Detect which cell encompasses the target text, then output its [x, y] center coordinate. 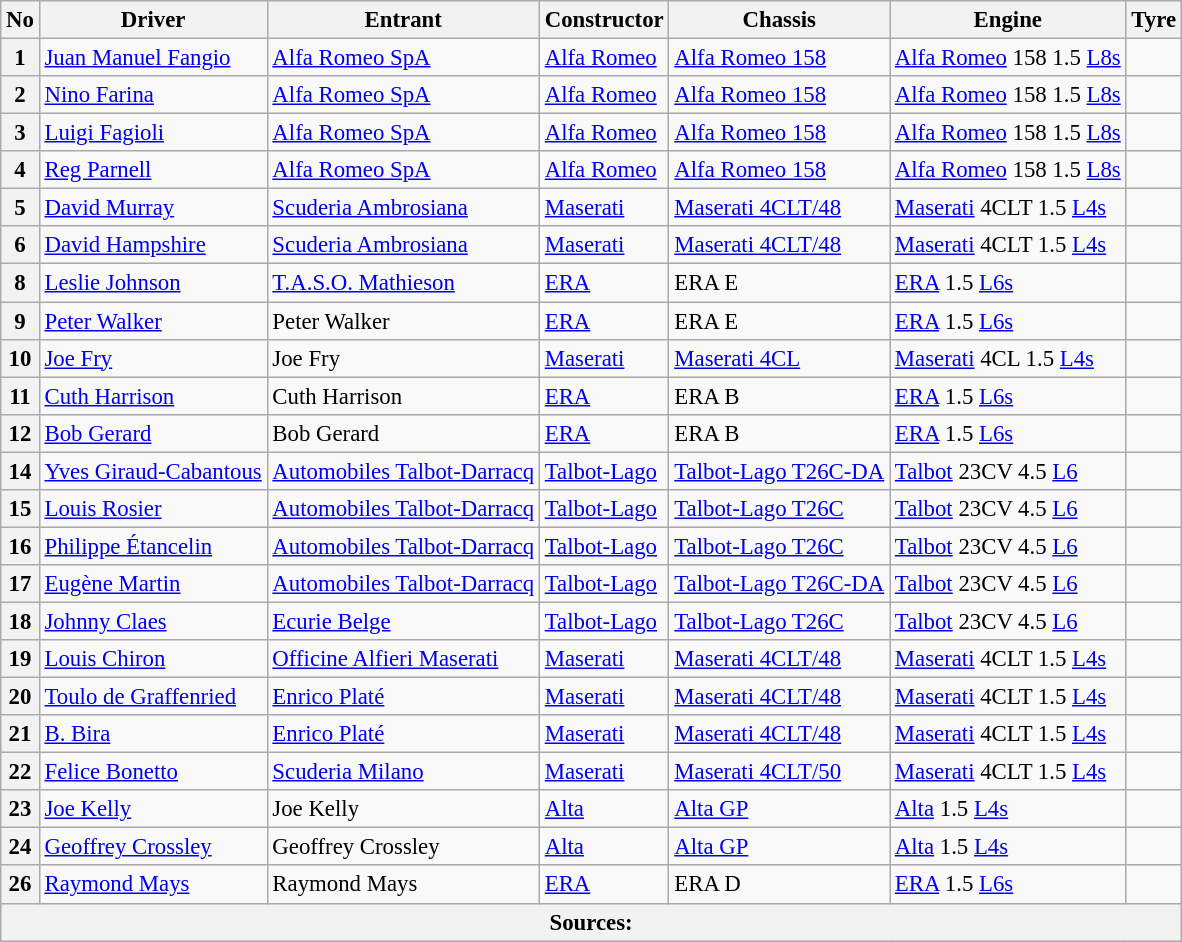
19 [20, 659]
18 [20, 621]
1 [20, 58]
Officine Alfieri Maserati [403, 659]
No [20, 20]
23 [20, 809]
Nino Farina [153, 95]
Maserati 4CL [780, 358]
Toulo de Graffenried [153, 697]
Sources: [592, 922]
4 [20, 170]
12 [20, 433]
Luigi Fagioli [153, 133]
Leslie Johnson [153, 283]
David Murray [153, 208]
3 [20, 133]
Eugène Martin [153, 584]
11 [20, 396]
ERA D [780, 885]
Yves Giraud-Cabantous [153, 471]
16 [20, 546]
8 [20, 283]
Driver [153, 20]
Entrant [403, 20]
David Hampshire [153, 245]
T.A.S.O. Mathieson [403, 283]
Constructor [604, 20]
26 [20, 885]
21 [20, 734]
B. Bira [153, 734]
10 [20, 358]
Johnny Claes [153, 621]
17 [20, 584]
Engine [1008, 20]
Chassis [780, 20]
Tyre [1154, 20]
Maserati 4CLT/50 [780, 772]
Philippe Étancelin [153, 546]
24 [20, 847]
14 [20, 471]
Felice Bonetto [153, 772]
Louis Rosier [153, 509]
Louis Chiron [153, 659]
Reg Parnell [153, 170]
Scuderia Milano [403, 772]
15 [20, 509]
Maserati 4CL 1.5 L4s [1008, 358]
Ecurie Belge [403, 621]
9 [20, 321]
20 [20, 697]
Juan Manuel Fangio [153, 58]
5 [20, 208]
2 [20, 95]
6 [20, 245]
22 [20, 772]
